Detect which cell encompasses the target text, then output its (x, y) center coordinate. 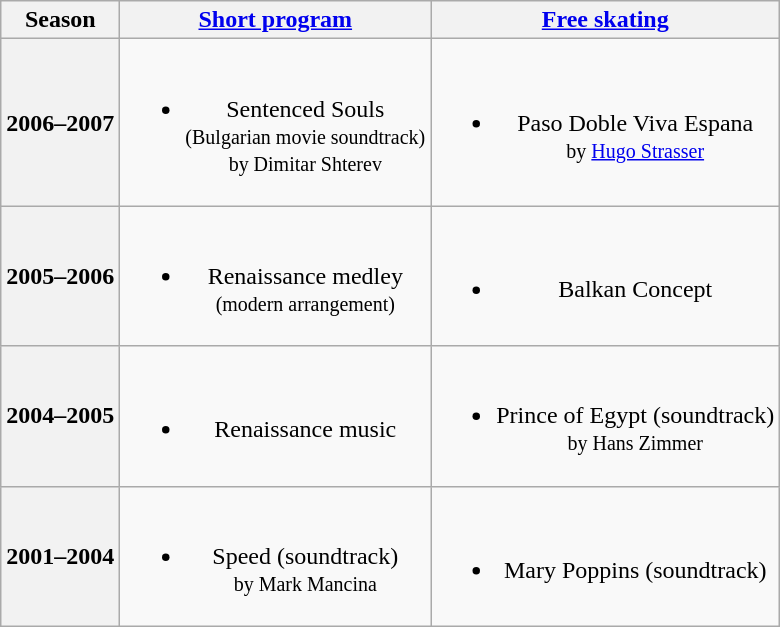
Renaissance medley (modern arrangement) (276, 276)
2006–2007 (60, 122)
Sentenced Souls (Bulgarian movie soundtrack) by Dimitar Shterev (276, 122)
Balkan Concept (606, 276)
Renaissance music (276, 416)
Short program (276, 20)
Season (60, 20)
2001–2004 (60, 556)
Free skating (606, 20)
2005–2006 (60, 276)
Paso Doble Viva Espana by Hugo Strasser (606, 122)
Mary Poppins (soundtrack) (606, 556)
2004–2005 (60, 416)
Prince of Egypt (soundtrack) by Hans Zimmer (606, 416)
Speed (soundtrack) by Mark Mancina (276, 556)
